Scan for the cell matching the given text and deliver its (x, y) coordinate at center. 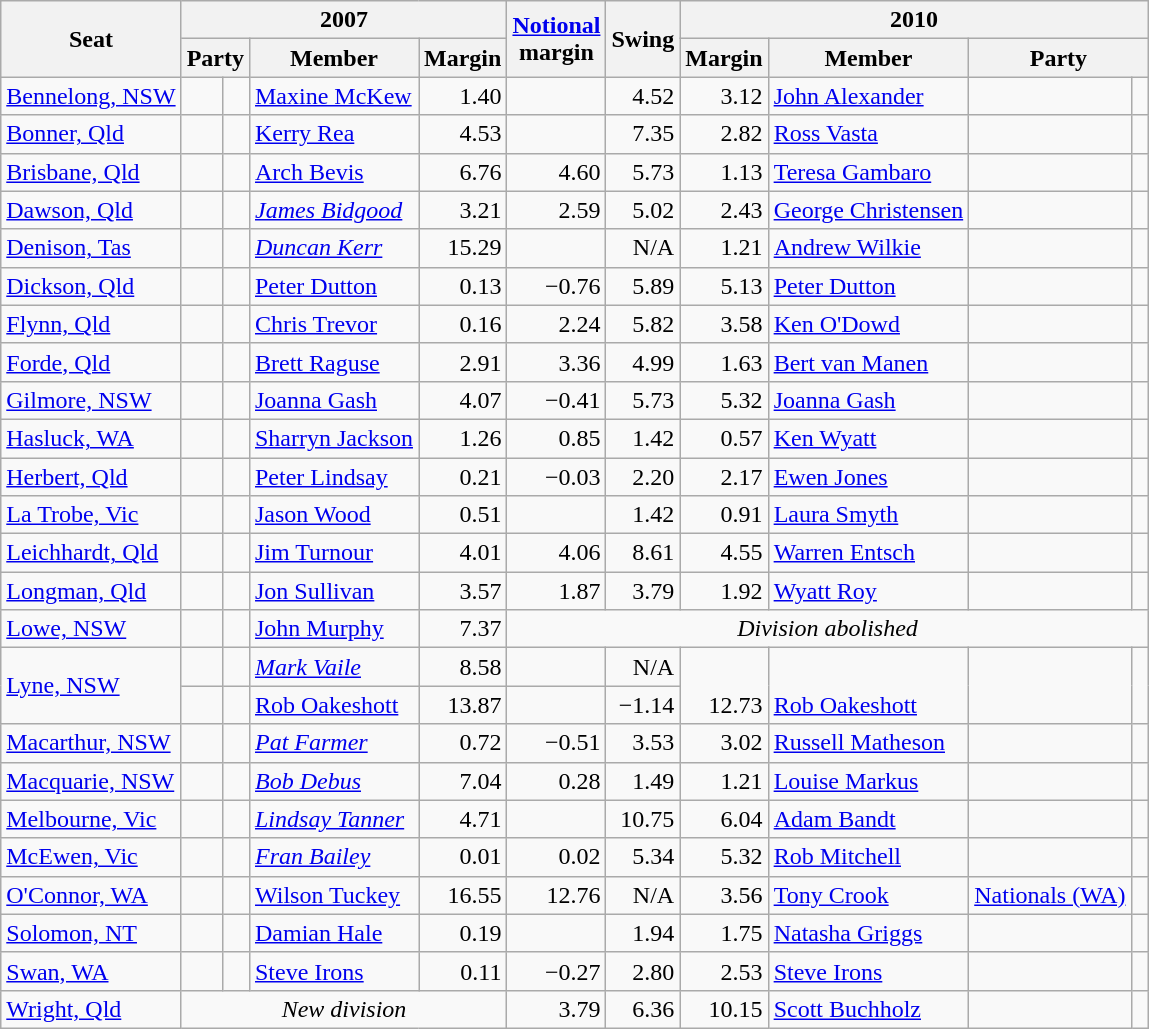
−0.76 (556, 286)
Flynn, Qld (91, 324)
1.94 (643, 933)
1.87 (556, 591)
−0.27 (556, 971)
Teresa Gambaro (868, 172)
Wyatt Roy (868, 591)
Jason Wood (334, 515)
Swing (643, 39)
15.29 (463, 248)
Ken Wyatt (868, 438)
Swan, WA (91, 971)
La Trobe, Vic (91, 515)
3.21 (463, 210)
New division (344, 1009)
2.53 (724, 971)
0.11 (463, 971)
Bennelong, NSW (91, 96)
Herbert, Qld (91, 477)
4.99 (643, 362)
Division abolished (828, 629)
0.57 (724, 438)
0.16 (463, 324)
Jon Sullivan (334, 591)
Warren Entsch (868, 553)
Andrew Wilkie (868, 248)
8.58 (463, 667)
6.76 (463, 172)
Duncan Kerr (334, 248)
Wright, Qld (91, 1009)
Arch Bevis (334, 172)
0.28 (556, 781)
McEwen, Vic (91, 857)
4.53 (463, 134)
Denison, Tas (91, 248)
Ken O'Dowd (868, 324)
2.59 (556, 210)
Hasluck, WA (91, 438)
2.80 (643, 971)
10.15 (724, 1009)
3.53 (643, 743)
5.02 (643, 210)
−0.03 (556, 477)
1.92 (724, 591)
16.55 (463, 895)
Natasha Griggs (868, 933)
4.06 (556, 553)
Dickson, Qld (91, 286)
John Murphy (334, 629)
2.43 (724, 210)
Mark Vaile (334, 667)
12.73 (724, 686)
10.75 (643, 819)
Nationals (WA) (1050, 895)
5.82 (643, 324)
Kerry Rea (334, 134)
Dawson, Qld (91, 210)
7.37 (463, 629)
3.02 (724, 743)
Bert van Manen (868, 362)
1.75 (724, 933)
4.52 (643, 96)
Adam Bandt (868, 819)
Longman, Qld (91, 591)
5.13 (724, 286)
0.21 (463, 477)
Lowe, NSW (91, 629)
4.55 (724, 553)
0.91 (724, 515)
Bonner, Qld (91, 134)
0.13 (463, 286)
Forde, Qld (91, 362)
Leichhardt, Qld (91, 553)
Gilmore, NSW (91, 400)
Solomon, NT (91, 933)
4.60 (556, 172)
12.76 (556, 895)
7.35 (643, 134)
−1.14 (643, 705)
4.01 (463, 553)
1.26 (463, 438)
13.87 (463, 705)
Notionalmargin (556, 39)
James Bidgood (334, 210)
0.85 (556, 438)
Macarthur, NSW (91, 743)
Louise Markus (868, 781)
3.57 (463, 591)
2.24 (556, 324)
5.34 (643, 857)
2.82 (724, 134)
Pat Farmer (334, 743)
Bob Debus (334, 781)
Rob Mitchell (868, 857)
0.02 (556, 857)
Brisbane, Qld (91, 172)
Tony Crook (868, 895)
Laura Smyth (868, 515)
2007 (344, 20)
1.13 (724, 172)
0.51 (463, 515)
2010 (914, 20)
7.04 (463, 781)
0.01 (463, 857)
2.20 (643, 477)
3.36 (556, 362)
1.63 (724, 362)
0.72 (463, 743)
Lindsay Tanner (334, 819)
8.61 (643, 553)
Ross Vasta (868, 134)
Chris Trevor (334, 324)
−0.51 (556, 743)
Seat (91, 39)
Peter Lindsay (334, 477)
1.49 (643, 781)
5.89 (643, 286)
4.71 (463, 819)
Scott Buchholz (868, 1009)
George Christensen (868, 210)
Lyne, NSW (91, 686)
Jim Turnour (334, 553)
Macquarie, NSW (91, 781)
Maxine McKew (334, 96)
0.19 (463, 933)
3.56 (724, 895)
2.91 (463, 362)
Damian Hale (334, 933)
Melbourne, Vic (91, 819)
Russell Matheson (868, 743)
John Alexander (868, 96)
O'Connor, WA (91, 895)
Ewen Jones (868, 477)
Fran Bailey (334, 857)
3.12 (724, 96)
1.40 (463, 96)
6.36 (643, 1009)
Wilson Tuckey (334, 895)
6.04 (724, 819)
Brett Raguse (334, 362)
Sharryn Jackson (334, 438)
2.17 (724, 477)
−0.41 (556, 400)
4.07 (463, 400)
3.58 (724, 324)
